Determine the (X, Y) coordinate at the center of the cell enclosing the given text.  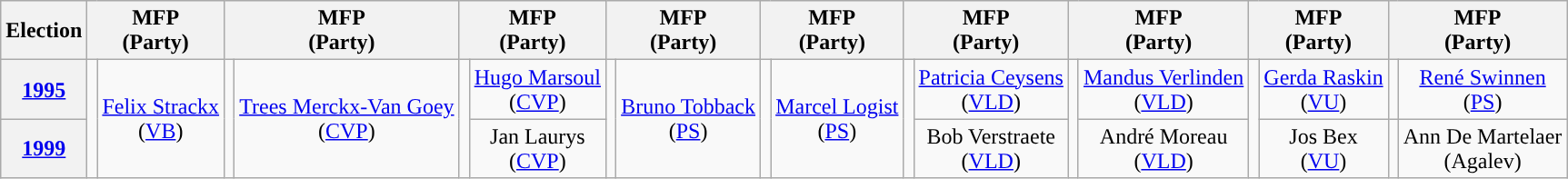
Hugo Marsoul(CVP) (537, 89)
Mandus Verlinden(VLD) (1164, 89)
Gerda Raskin(VU) (1323, 89)
Felix Strackx(VB) (161, 119)
Patricia Ceysens(VLD) (991, 89)
Election (44, 31)
Bob Verstraete(VLD) (991, 149)
André Moreau(VLD) (1164, 149)
1999 (44, 149)
René Swinnen(PS) (1483, 89)
Jos Bex(VU) (1323, 149)
Bruno Tobback(PS) (689, 119)
Trees Merckx-Van Goey(CVP) (347, 119)
Jan Laurys(CVP) (537, 149)
1995 (44, 89)
Ann De Martelaer(Agalev) (1483, 149)
Marcel Logist(PS) (837, 119)
